From the cell containing the given text, extract its center point as (x, y) coordinate. 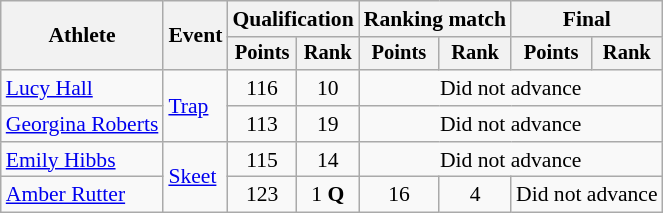
Georgina Roberts (82, 124)
Lucy Hall (82, 88)
115 (262, 160)
19 (328, 124)
1 Q (328, 195)
4 (475, 195)
Skeet (195, 178)
113 (262, 124)
Qualification (292, 19)
Emily Hibbs (82, 160)
Event (195, 36)
16 (399, 195)
123 (262, 195)
Ranking match (435, 19)
Athlete (82, 36)
14 (328, 160)
10 (328, 88)
Amber Rutter (82, 195)
Trap (195, 106)
Final (587, 19)
116 (262, 88)
